Provide the (x, y) coordinate of the cell's center where the given text is located.  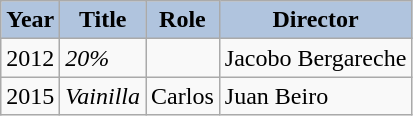
20% (103, 58)
2015 (30, 96)
Vainilla (103, 96)
Title (103, 20)
Juan Beiro (316, 96)
2012 (30, 58)
Director (316, 20)
Jacobo Bergareche (316, 58)
Role (183, 20)
Carlos (183, 96)
Year (30, 20)
